Pinpoint the cell where the given text exists, returning its (X, Y) midpoint coordinate. 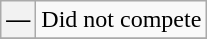
— (18, 20)
Did not compete (122, 20)
